Pinpoint the cell where the given text exists, returning its (x, y) midpoint coordinate. 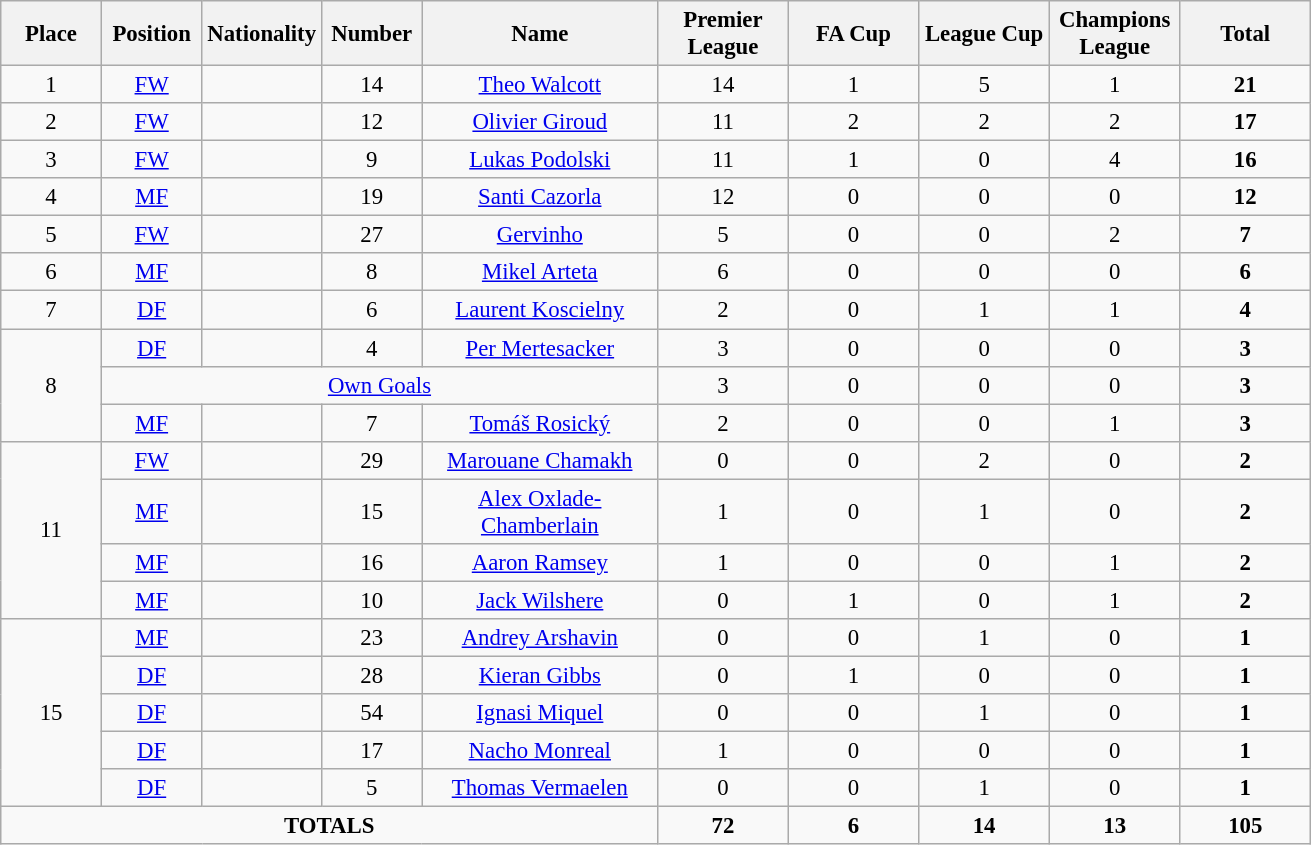
Nacho Monreal (540, 751)
League Cup (984, 34)
27 (372, 235)
Total (1246, 34)
Alex Oxlade-Chamberlain (540, 512)
Name (540, 34)
Kieran Gibbs (540, 675)
72 (724, 826)
Nationality (262, 34)
Number (372, 34)
FA Cup (854, 34)
Position (152, 34)
Aaron Ramsey (540, 563)
TOTALS (330, 826)
Premier League (724, 34)
105 (1246, 826)
19 (372, 197)
28 (372, 675)
Gervinho (540, 235)
Santi Cazorla (540, 197)
Lukas Podolski (540, 160)
9 (372, 160)
10 (372, 600)
Jack Wilshere (540, 600)
Per Mertesacker (540, 348)
Olivier Giroud (540, 122)
23 (372, 638)
Champions League (1114, 34)
13 (1114, 826)
29 (372, 460)
Ignasi Miquel (540, 713)
Andrey Arshavin (540, 638)
Marouane Chamakh (540, 460)
Theo Walcott (540, 85)
Laurent Koscielny (540, 310)
Own Goals (379, 385)
54 (372, 713)
Tomáš Rosický (540, 423)
Place (52, 34)
Thomas Vermaelen (540, 788)
Mikel Arteta (540, 273)
21 (1246, 85)
